For the text-containing cell, return its midpoint in [x, y] coordinate format. 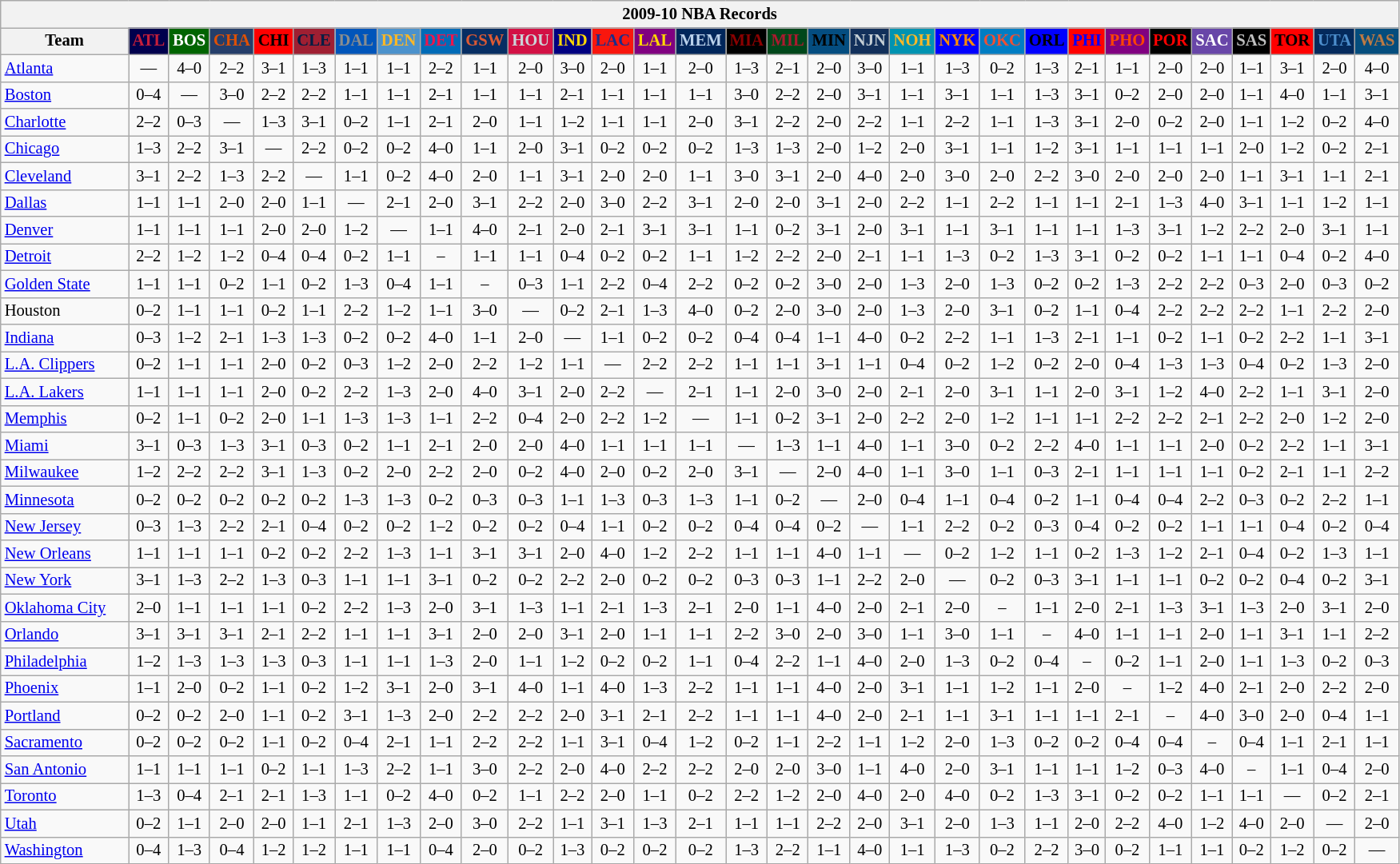
DET [441, 41]
CLE [313, 41]
ATL [149, 41]
CHI [273, 41]
Orlando [65, 635]
GSW [485, 41]
Boston [65, 95]
Memphis [65, 419]
MIN [829, 41]
SAC [1212, 41]
Denver [65, 229]
Charlotte [65, 122]
Cleveland [65, 176]
Washington [65, 850]
New Jersey [65, 527]
SAS [1251, 41]
CHA [232, 41]
NOH [913, 41]
L.A. Clippers [65, 364]
Oklahoma City [65, 607]
MEM [700, 41]
UTA [1334, 41]
New Orleans [65, 554]
WAS [1377, 41]
Utah [65, 823]
Detroit [65, 257]
Toronto [65, 796]
Chicago [65, 149]
Portland [65, 715]
Dallas [65, 203]
Houston [65, 311]
ORL [1047, 41]
OKC [1003, 41]
PHI [1087, 41]
Phoenix [65, 688]
Atlanta [65, 68]
2009-10 NBA Records [700, 14]
BOS [189, 41]
Team [65, 41]
PHO [1127, 41]
TOR [1292, 41]
DEN [398, 41]
San Antonio [65, 770]
Miami [65, 445]
NYK [957, 41]
Milwaukee [65, 472]
Indiana [65, 338]
HOU [531, 41]
POR [1171, 41]
NJN [870, 41]
LAL [655, 41]
MIA [747, 41]
Philadelphia [65, 661]
New York [65, 580]
DAL [357, 41]
Sacramento [65, 743]
LAC [612, 41]
Golden State [65, 284]
MIL [788, 41]
L.A. Lakers [65, 392]
IND [572, 41]
Minnesota [65, 500]
